Return the [X, Y] coordinate for the center point of the cell that contains the specified text.  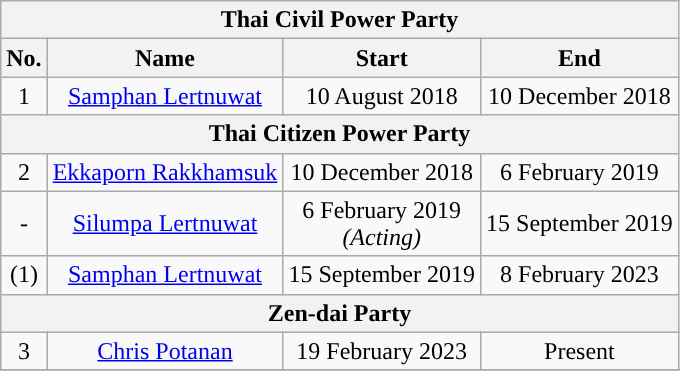
Thai Civil Power Party [340, 20]
Name [165, 58]
End [580, 58]
2 [24, 172]
1 [24, 96]
6 February 2019 [580, 172]
Zen-dai Party [340, 313]
Chris Potanan [165, 351]
10 August 2018 [382, 96]
6 February 2019 (Acting) [382, 224]
Start [382, 58]
Silumpa Lertnuwat [165, 224]
(1) [24, 275]
No. [24, 58]
Ekkaporn Rakkhamsuk [165, 172]
8 February 2023 [580, 275]
19 February 2023 [382, 351]
3 [24, 351]
Thai Citizen Power Party [340, 134]
- [24, 224]
Present [580, 351]
